Provide the (X, Y) coordinate of the cell's center where the given text is located.  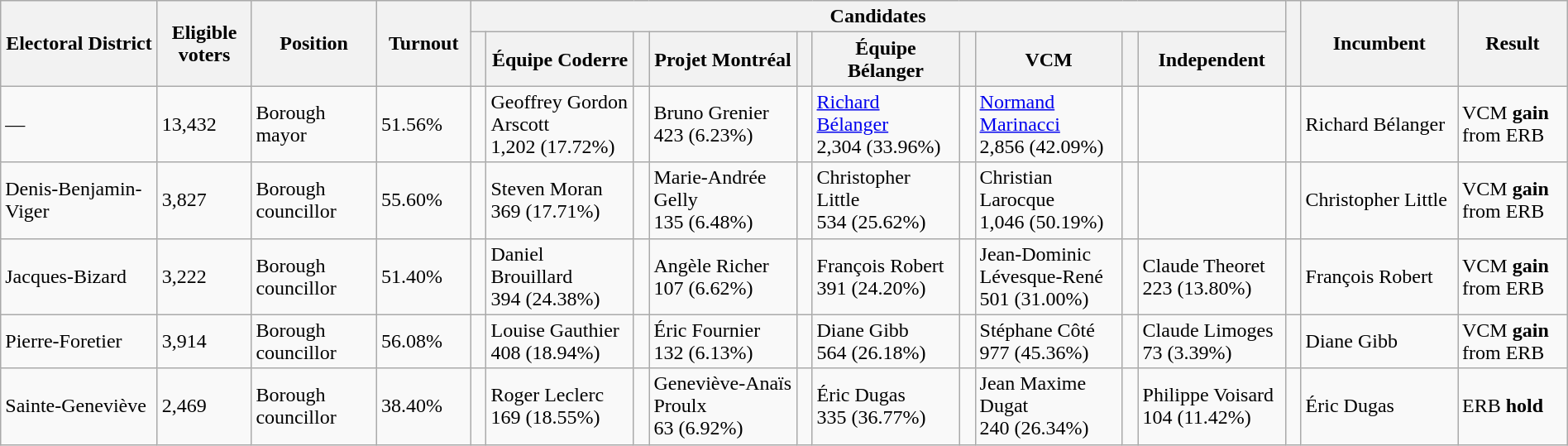
Christopher Little (1379, 200)
Éric Fournier132 (6.13%) (723, 341)
Richard Bélanger2,304 (33.96%) (886, 124)
3,222 (204, 276)
Eligible voters (204, 43)
Geneviève-Anaïs Proulx63 (6.92%) (723, 406)
Daniel Brouillard394 (24.38%) (560, 276)
VCM (1049, 60)
François Robert (1379, 276)
Steven Moran369 (17.71%) (560, 200)
Pierre-Foretier (79, 341)
Christian Larocque1,046 (50.19%) (1049, 200)
Angèle Richer107 (6.62%) (723, 276)
Jean Maxime Dugat240 (26.34%) (1049, 406)
Independent (1212, 60)
55.60% (423, 200)
Équipe Coderre (560, 60)
Electoral District (79, 43)
Marie-Andrée Gelly135 (6.48%) (723, 200)
3,827 (204, 200)
Bruno Grenier423 (6.23%) (723, 124)
Équipe Bélanger (886, 60)
Result (1512, 43)
Diane Gibb (1379, 341)
38.40% (423, 406)
Jean-Dominic Lévesque-René501 (31.00%) (1049, 276)
ERB hold (1512, 406)
Jacques-Bizard (79, 276)
Sainte-Geneviève (79, 406)
Borough mayor (314, 124)
51.56% (423, 124)
Éric Dugas (1379, 406)
Claude Theoret223 (13.80%) (1212, 276)
Incumbent (1379, 43)
Normand Marinacci2,856 (42.09%) (1049, 124)
Éric Dugas335 (36.77%) (886, 406)
3,914 (204, 341)
Christopher Little534 (25.62%) (886, 200)
Louise Gauthier408 (18.94%) (560, 341)
Claude Limoges73 (3.39%) (1212, 341)
Richard Bélanger (1379, 124)
Turnout (423, 43)
2,469 (204, 406)
13,432 (204, 124)
Projet Montréal (723, 60)
Philippe Voisard104 (11.42%) (1212, 406)
— (79, 124)
56.08% (423, 341)
Candidates (878, 17)
François Robert391 (24.20%) (886, 276)
Diane Gibb564 (26.18%) (886, 341)
Roger Leclerc169 (18.55%) (560, 406)
Stéphane Côté977 (45.36%) (1049, 341)
Geoffrey Gordon Arscott1,202 (17.72%) (560, 124)
Position (314, 43)
Denis-Benjamin-Viger (79, 200)
51.40% (423, 276)
